Return [x, y] of the center of cell containing provided text 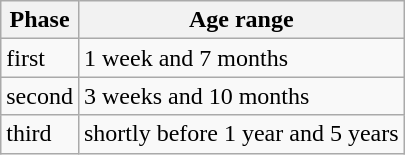
Age range [241, 20]
third [40, 134]
first [40, 58]
1 week and 7 months [241, 58]
second [40, 96]
3 weeks and 10 months [241, 96]
shortly before 1 year and 5 years [241, 134]
Phase [40, 20]
